Return the (x, y) coordinate for the center point of the cell that contains the specified text.  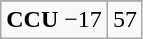
57 (124, 20)
CCU −17 (54, 20)
